Pinpoint the cell where the given text exists, returning its [X, Y] midpoint coordinate. 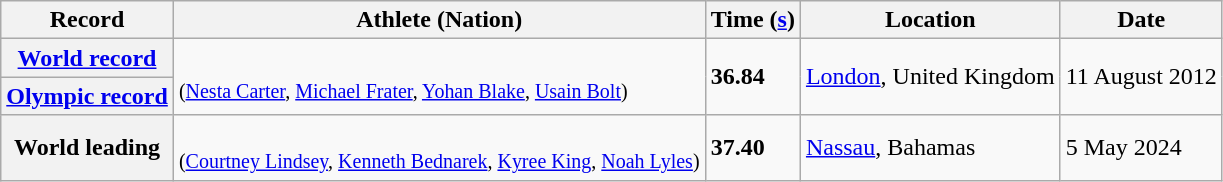
London, United Kingdom [930, 77]
Athlete (Nation) [439, 20]
World leading [88, 148]
11 August 2012 [1141, 77]
Location [930, 20]
Time (s) [752, 20]
Record [88, 20]
Olympic record [88, 96]
(Courtney Lindsey, Kenneth Bednarek, Kyree King, Noah Lyles) [439, 148]
Nassau, Bahamas [930, 148]
36.84 [752, 77]
37.40 [752, 148]
Date [1141, 20]
(Nesta Carter, Michael Frater, Yohan Blake, Usain Bolt) [439, 77]
World record [88, 58]
5 May 2024 [1141, 148]
